Provide the (X, Y) coordinate of the cell's center where the given text is located.  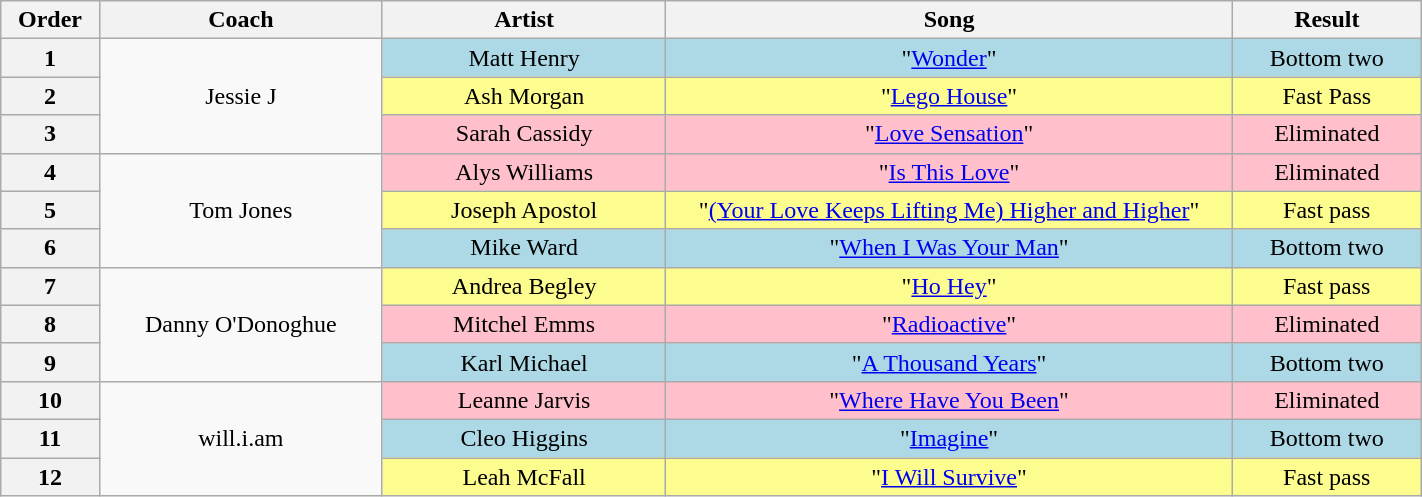
Sarah Cassidy (524, 134)
6 (50, 248)
Leanne Jarvis (524, 400)
Matt Henry (524, 58)
Coach (240, 20)
"Where Have You Been" (950, 400)
12 (50, 477)
Alys Williams (524, 172)
8 (50, 324)
"Imagine" (950, 438)
Karl Michael (524, 362)
Ash Morgan (524, 96)
11 (50, 438)
"Ho Hey" (950, 286)
Mike Ward (524, 248)
9 (50, 362)
Artist (524, 20)
"Wonder" (950, 58)
Joseph Apostol (524, 210)
3 (50, 134)
Leah McFall (524, 477)
Andrea Begley (524, 286)
Tom Jones (240, 210)
will.i.am (240, 438)
"When I Was Your Man" (950, 248)
4 (50, 172)
"I Will Survive" (950, 477)
Fast Pass (1326, 96)
2 (50, 96)
Order (50, 20)
1 (50, 58)
"Love Sensation" (950, 134)
Jessie J (240, 96)
"Is This Love" (950, 172)
10 (50, 400)
Mitchel Emms (524, 324)
"(Your Love Keeps Lifting Me) Higher and Higher" (950, 210)
5 (50, 210)
"Radioactive" (950, 324)
Result (1326, 20)
7 (50, 286)
Song (950, 20)
"A Thousand Years" (950, 362)
"Lego House" (950, 96)
Danny O'Donoghue (240, 324)
Cleo Higgins (524, 438)
